Capture the cell that displays the provided text and extract its (X, Y) central coordinate. 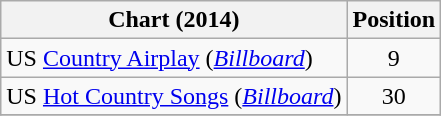
US Country Airplay (Billboard) (174, 58)
Chart (2014) (174, 20)
9 (394, 58)
30 (394, 96)
US Hot Country Songs (Billboard) (174, 96)
Position (394, 20)
